Return [x, y] of the center of cell containing provided text 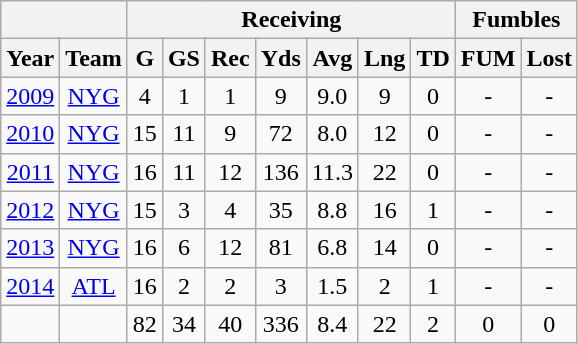
Team [94, 58]
81 [280, 248]
11.3 [332, 172]
ATL [94, 286]
82 [144, 324]
GS [184, 58]
Lng [384, 58]
Fumbles [516, 20]
Avg [332, 58]
1.5 [332, 286]
34 [184, 324]
336 [280, 324]
8.0 [332, 134]
Lost [549, 58]
8.8 [332, 210]
Rec [230, 58]
2011 [30, 172]
G [144, 58]
72 [280, 134]
136 [280, 172]
40 [230, 324]
Yds [280, 58]
6 [184, 248]
Receiving [291, 20]
2013 [30, 248]
TD [433, 58]
Year [30, 58]
8.4 [332, 324]
9.0 [332, 96]
6.8 [332, 248]
2014 [30, 286]
2010 [30, 134]
2009 [30, 96]
14 [384, 248]
2012 [30, 210]
FUM [488, 58]
35 [280, 210]
